Scan for the cell matching the given text and deliver its (x, y) coordinate at center. 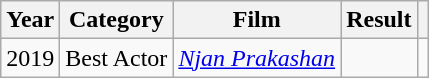
Film (257, 20)
Best Actor (116, 58)
Year (30, 20)
Category (116, 20)
2019 (30, 58)
Result (379, 20)
Njan Prakashan (257, 58)
